For the text-containing cell, return its midpoint in [X, Y] coordinate format. 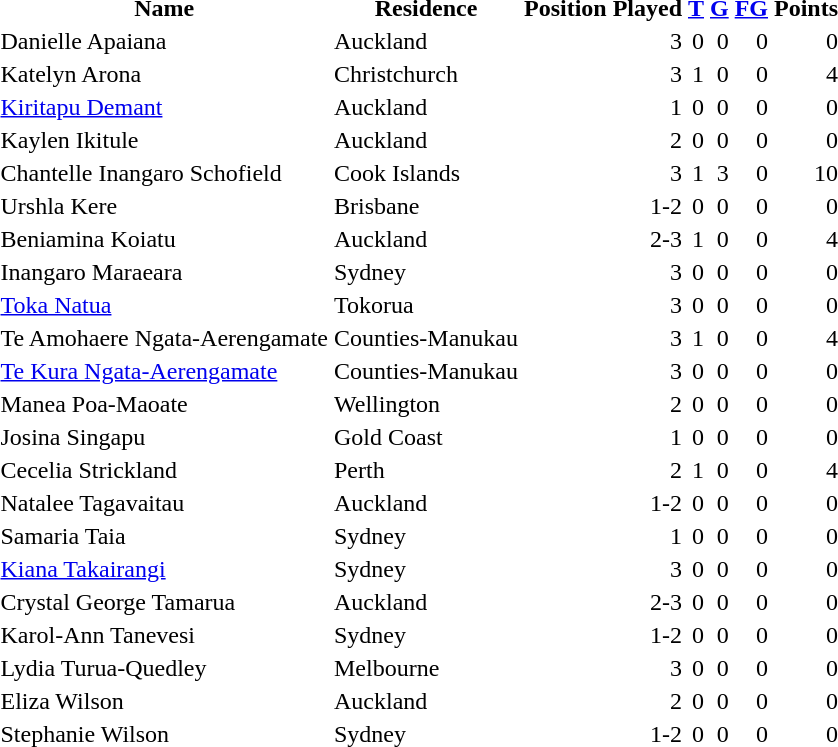
Christchurch [426, 74]
Wellington [426, 404]
Perth [426, 470]
Brisbane [426, 206]
Cook Islands [426, 173]
Tokorua [426, 305]
Melbourne [426, 668]
Gold Coast [426, 437]
